Locate the cell with the specified text and output its [x, y] center coordinate. 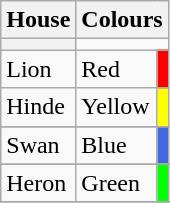
Blue [116, 145]
Swan [38, 145]
Green [116, 183]
Hinde [38, 107]
Red [116, 69]
House [38, 20]
Colours [122, 20]
Heron [38, 183]
Yellow [116, 107]
Lion [38, 69]
